Pinpoint the cell where the given text exists, returning its (X, Y) midpoint coordinate. 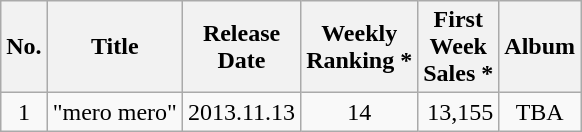
1 (24, 112)
2013.11.13 (241, 112)
WeeklyRanking * (360, 47)
14 (360, 112)
TBA (540, 112)
Album (540, 47)
13,155 (458, 112)
"mero mero" (114, 112)
No. (24, 47)
FirstWeekSales * (458, 47)
Title (114, 47)
ReleaseDate (241, 47)
